Output the (X, Y) coordinate of the center of the cell containing the given text.  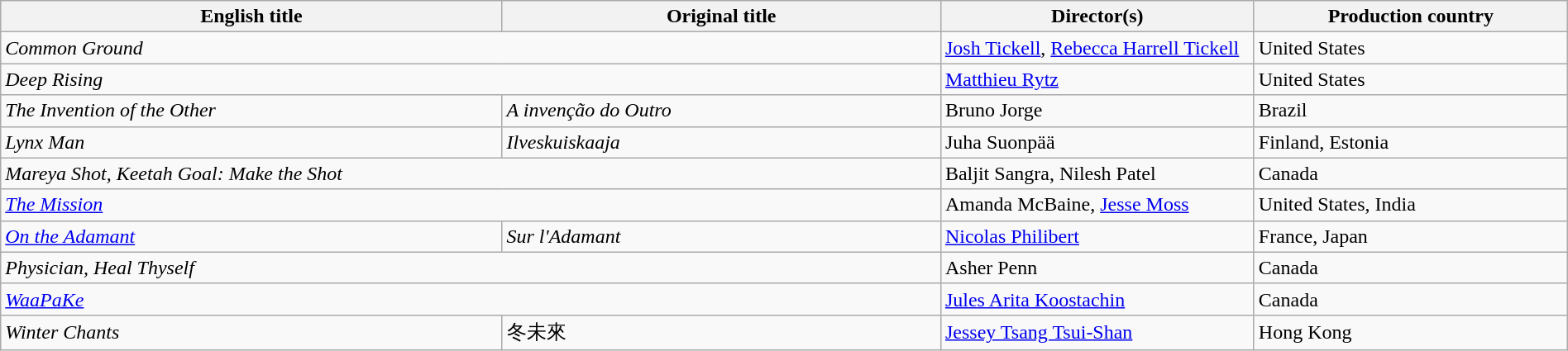
冬未來 (721, 332)
Juha Suonpää (1097, 142)
Lynx Man (251, 142)
Physician, Heal Thyself (471, 268)
Bruno Jorge (1097, 111)
WaaPaKe (471, 299)
Baljit Sangra, Nilesh Patel (1097, 173)
English title (251, 17)
Hong Kong (1411, 332)
A invenção do Outro (721, 111)
Amanda McBaine, Jesse Moss (1097, 205)
Asher Penn (1097, 268)
Finland, Estonia (1411, 142)
Josh Tickell, Rebecca Harrell Tickell (1097, 48)
Jessey Tsang Tsui-Shan (1097, 332)
Mareya Shot, Keetah Goal: Make the Shot (471, 173)
The Invention of the Other (251, 111)
Jules Arita Koostachin (1097, 299)
The Mission (471, 205)
France, Japan (1411, 236)
Original title (721, 17)
Nicolas Philibert (1097, 236)
Matthieu Rytz (1097, 79)
Production country (1411, 17)
United States, India (1411, 205)
Brazil (1411, 111)
Ilveskuiskaaja (721, 142)
Winter Chants (251, 332)
Common Ground (471, 48)
Sur l'Adamant (721, 236)
Deep Rising (471, 79)
On the Adamant (251, 236)
Director(s) (1097, 17)
